Scan for the cell matching the given text and deliver its (X, Y) coordinate at center. 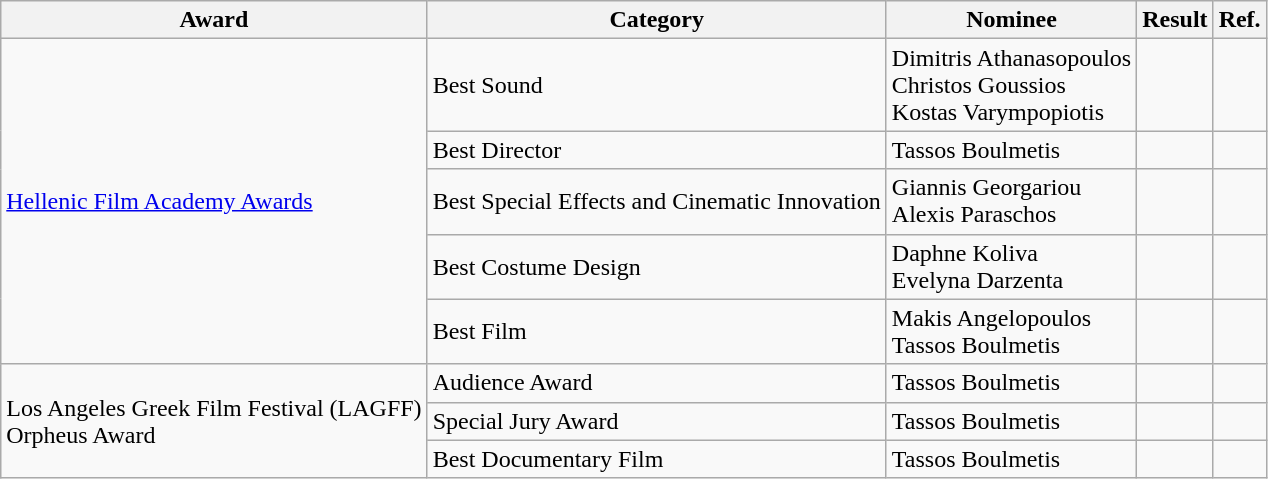
Audience Award (656, 383)
Category (656, 20)
Best Sound (656, 85)
Best Documentary Film (656, 459)
Los Angeles Greek Film Festival (LAGFF)Orpheus Award (214, 421)
Giannis GeorgariouAlexis Paraschos (1011, 202)
Daphne KolivaEvelyna Darzenta (1011, 266)
Best Director (656, 150)
Best Special Effects and Cinematic Innovation (656, 202)
Result (1175, 20)
Best Costume Design (656, 266)
Dimitris AthanasopoulosChristos GoussiosKostas Varympopiotis (1011, 85)
Award (214, 20)
Hellenic Film Academy Awards (214, 202)
Special Jury Award (656, 421)
Best Film (656, 332)
Makis AngelopoulosTassos Boulmetis (1011, 332)
Nominee (1011, 20)
Ref. (1240, 20)
